Scan for the cell matching the given text and deliver its [X, Y] coordinate at center. 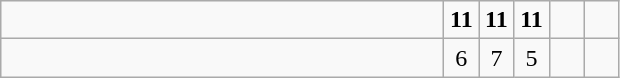
6 [462, 58]
5 [532, 58]
7 [496, 58]
